Detect which cell encompasses the target text, then output its [X, Y] center coordinate. 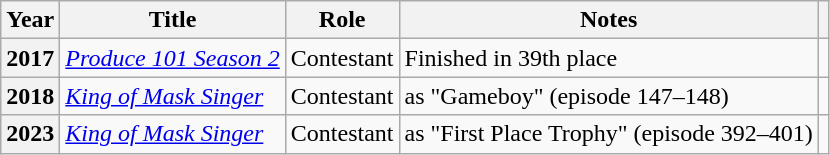
Title [172, 20]
2018 [30, 96]
Role [342, 20]
Finished in 39th place [608, 58]
2017 [30, 58]
Produce 101 Season 2 [172, 58]
2023 [30, 134]
as "First Place Trophy" (episode 392–401) [608, 134]
Notes [608, 20]
as "Gameboy" (episode 147–148) [608, 96]
Year [30, 20]
